Provide the (x, y) coordinate of the cell's center where the given text is located.  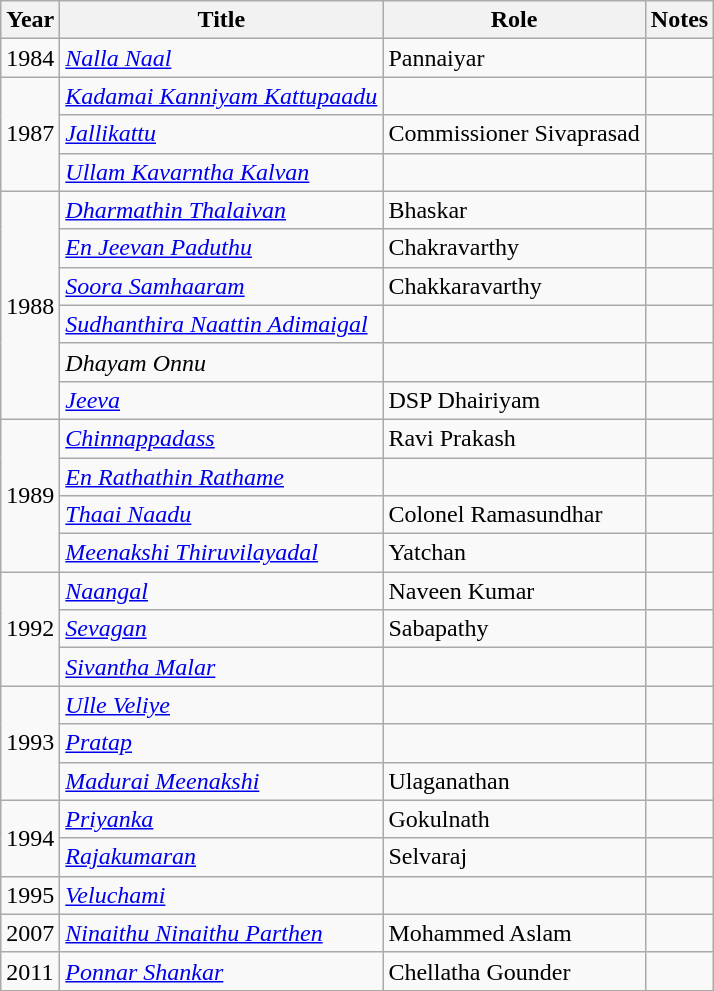
Selvaraj (514, 857)
Gokulnath (514, 819)
1988 (30, 305)
1989 (30, 495)
Pannaiyar (514, 58)
Bhaskar (514, 210)
Dharmathin Thalaivan (222, 210)
Year (30, 20)
1987 (30, 134)
1994 (30, 838)
Notes (679, 20)
Colonel Ramasundhar (514, 515)
Yatchan (514, 553)
1995 (30, 895)
1984 (30, 58)
1992 (30, 629)
Naveen Kumar (514, 591)
2007 (30, 933)
Priyanka (222, 819)
Sivantha Malar (222, 667)
Veluchami (222, 895)
Rajakumaran (222, 857)
Sevagan (222, 629)
Chinnappadass (222, 438)
Madurai Meenakshi (222, 781)
Chellatha Gounder (514, 971)
Ponnar Shankar (222, 971)
Naangal (222, 591)
Ninaithu Ninaithu Parthen (222, 933)
Ullam Kavarntha Kalvan (222, 172)
Jeeva (222, 400)
Nalla Naal (222, 58)
Sabapathy (514, 629)
Pratap (222, 743)
Sudhanthira Naattin Adimaigal (222, 324)
DSP Dhairiyam (514, 400)
En Jeevan Paduthu (222, 248)
Meenakshi Thiruvilayadal (222, 553)
2011 (30, 971)
Ulaganathan (514, 781)
Soora Samhaaram (222, 286)
Kadamai Kanniyam Kattupaadu (222, 96)
1993 (30, 743)
Title (222, 20)
Jallikattu (222, 134)
Thaai Naadu (222, 515)
Mohammed Aslam (514, 933)
Dhayam Onnu (222, 362)
Ravi Prakash (514, 438)
Ulle Veliye (222, 705)
En Rathathin Rathame (222, 477)
Role (514, 20)
Commissioner Sivaprasad (514, 134)
Chakravarthy (514, 248)
Chakkaravarthy (514, 286)
